Search for the cell housing the specified text and yield its (X, Y) center coordinate. 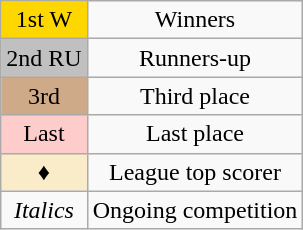
2nd RU (44, 58)
Ongoing competition (195, 210)
Winners (195, 20)
Last place (195, 134)
Italics (44, 210)
3rd (44, 96)
1st W (44, 20)
Third place (195, 96)
League top scorer (195, 172)
Last (44, 134)
♦ (44, 172)
Runners-up (195, 58)
